Locate the cell with the specified text and output its [X, Y] center coordinate. 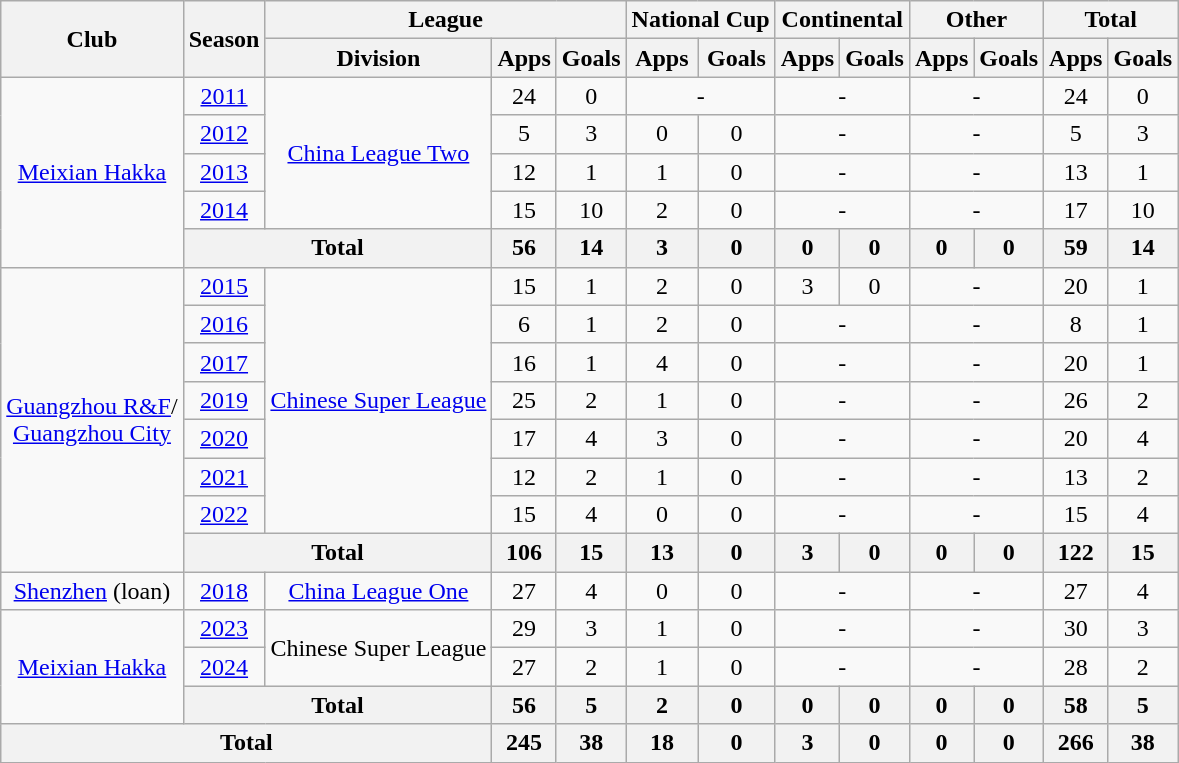
30 [1076, 629]
Club [92, 39]
59 [1076, 248]
2011 [224, 96]
Guangzhou R&F/ Guangzhou City [92, 419]
8 [1076, 324]
58 [1076, 705]
2015 [224, 286]
122 [1076, 553]
Shenzhen (loan) [92, 591]
2012 [224, 134]
Division [378, 58]
Other [976, 20]
2013 [224, 172]
Season [224, 39]
28 [1076, 667]
266 [1076, 743]
245 [524, 743]
Continental [842, 20]
2017 [224, 362]
25 [524, 400]
2014 [224, 210]
China League Two [378, 153]
League [446, 20]
18 [662, 743]
2018 [224, 591]
2019 [224, 400]
29 [524, 629]
National Cup [700, 20]
2021 [224, 477]
China League One [378, 591]
2024 [224, 667]
2022 [224, 515]
6 [524, 324]
106 [524, 553]
26 [1076, 400]
2023 [224, 629]
2016 [224, 324]
16 [524, 362]
2020 [224, 438]
